Search for the cell housing the specified text and yield its [x, y] center coordinate. 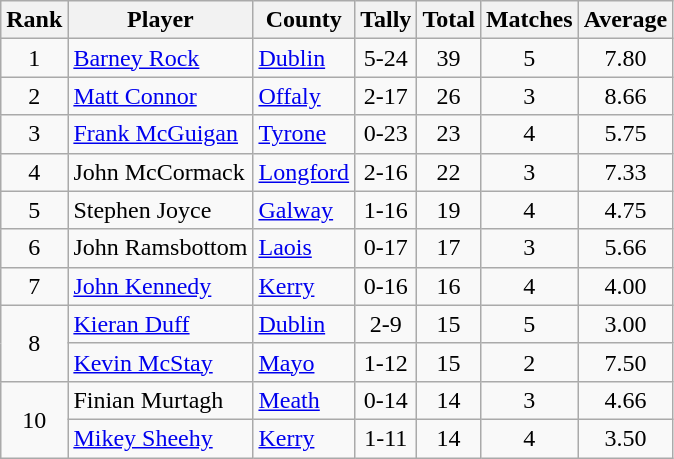
Mayo [304, 362]
7.80 [626, 58]
Rank [34, 20]
1-11 [386, 438]
2-9 [386, 324]
Mikey Sheehy [160, 438]
23 [449, 134]
Matches [529, 20]
Laois [304, 248]
39 [449, 58]
2-16 [386, 172]
Total [449, 20]
4.00 [626, 286]
County [304, 20]
Finian Murtagh [160, 400]
Matt Connor [160, 96]
1-16 [386, 210]
Kevin McStay [160, 362]
John Kennedy [160, 286]
7 [34, 286]
0-16 [386, 286]
Frank McGuigan [160, 134]
8.66 [626, 96]
4.66 [626, 400]
0-14 [386, 400]
2-17 [386, 96]
10 [34, 419]
5.66 [626, 248]
1-12 [386, 362]
Stephen Joyce [160, 210]
8 [34, 343]
19 [449, 210]
5-24 [386, 58]
John Ramsbottom [160, 248]
Tyrone [304, 134]
3.00 [626, 324]
26 [449, 96]
0-17 [386, 248]
Longford [304, 172]
Barney Rock [160, 58]
Meath [304, 400]
Average [626, 20]
Galway [304, 210]
4.75 [626, 210]
3.50 [626, 438]
17 [449, 248]
John McCormack [160, 172]
22 [449, 172]
6 [34, 248]
Player [160, 20]
7.50 [626, 362]
Kieran Duff [160, 324]
0-23 [386, 134]
1 [34, 58]
Offaly [304, 96]
Tally [386, 20]
7.33 [626, 172]
5.75 [626, 134]
16 [449, 286]
